Identify which cell holds the provided text, then report its [x, y] central coordinate. 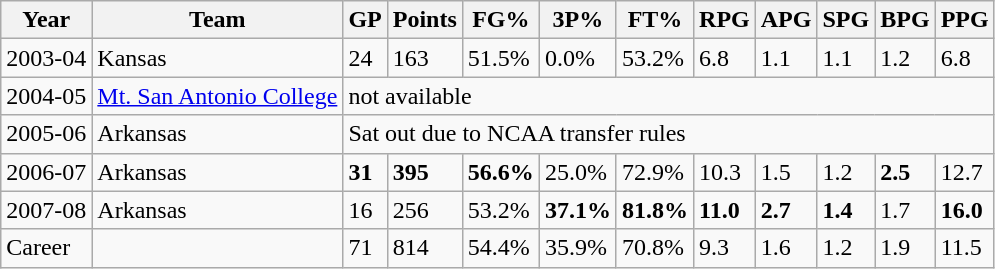
10.3 [725, 172]
16 [365, 210]
12.7 [964, 172]
51.5% [500, 58]
71 [365, 248]
395 [424, 172]
BPG [905, 20]
11.5 [964, 248]
24 [365, 58]
RPG [725, 20]
not available [668, 96]
31 [365, 172]
2003-04 [46, 58]
37.1% [578, 210]
1.5 [786, 172]
FG% [500, 20]
2005-06 [46, 134]
2006-07 [46, 172]
16.0 [964, 210]
256 [424, 210]
1.9 [905, 248]
Points [424, 20]
814 [424, 248]
Career [46, 248]
GP [365, 20]
Year [46, 20]
0.0% [578, 58]
1.7 [905, 210]
54.4% [500, 248]
Team [218, 20]
81.8% [654, 210]
56.6% [500, 172]
FT% [654, 20]
2.5 [905, 172]
APG [786, 20]
11.0 [725, 210]
SPG [846, 20]
2004-05 [46, 96]
3P% [578, 20]
1.4 [846, 210]
2007-08 [46, 210]
1.6 [786, 248]
Mt. San Antonio College [218, 96]
25.0% [578, 172]
35.9% [578, 248]
72.9% [654, 172]
2.7 [786, 210]
Kansas [218, 58]
Sat out due to NCAA transfer rules [668, 134]
70.8% [654, 248]
PPG [964, 20]
9.3 [725, 248]
163 [424, 58]
